Find where the given text appears and provide that cell's center as [x, y] coordinate. 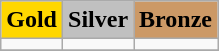
Gold [32, 20]
Bronze [176, 20]
Silver [98, 20]
